Search for the cell housing the specified text and yield its (X, Y) center coordinate. 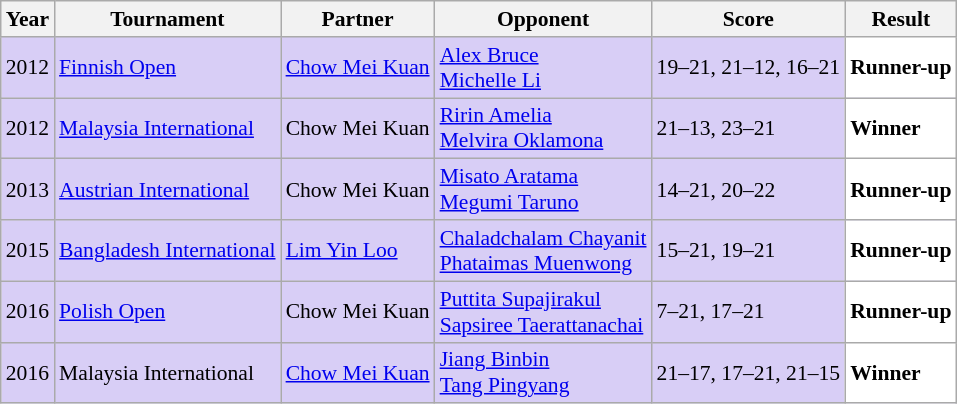
Year (28, 19)
21–13, 23–21 (749, 128)
Finnish Open (168, 68)
Partner (358, 19)
Alex Bruce Michelle Li (544, 68)
Tournament (168, 19)
2015 (28, 250)
Chaladchalam Chayanit Phataimas Muenwong (544, 250)
14–21, 20–22 (749, 190)
Opponent (544, 19)
Result (900, 19)
Score (749, 19)
Puttita Supajirakul Sapsiree Taerattanachai (544, 312)
19–21, 21–12, 16–21 (749, 68)
Austrian International (168, 190)
Jiang Binbin Tang Pingyang (544, 372)
Misato Aratama Megumi Taruno (544, 190)
Lim Yin Loo (358, 250)
Ririn Amelia Melvira Oklamona (544, 128)
2013 (28, 190)
21–17, 17–21, 21–15 (749, 372)
7–21, 17–21 (749, 312)
Bangladesh International (168, 250)
Polish Open (168, 312)
15–21, 19–21 (749, 250)
